Detect which cell encompasses the target text, then output its (X, Y) center coordinate. 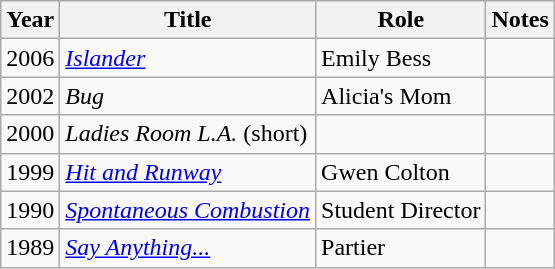
1989 (30, 248)
Alicia's Mom (401, 96)
Notes (520, 20)
Partier (401, 248)
2006 (30, 58)
Year (30, 20)
Student Director (401, 210)
Gwen Colton (401, 172)
Emily Bess (401, 58)
2000 (30, 134)
1990 (30, 210)
Ladies Room L.A. (short) (188, 134)
Bug (188, 96)
1999 (30, 172)
Islander (188, 58)
2002 (30, 96)
Say Anything... (188, 248)
Hit and Runway (188, 172)
Spontaneous Combustion (188, 210)
Role (401, 20)
Title (188, 20)
